Search for the cell housing the specified text and yield its (X, Y) center coordinate. 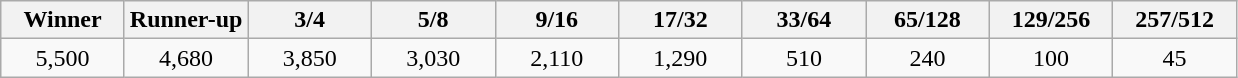
9/16 (557, 20)
3,030 (433, 58)
65/128 (928, 20)
1,290 (681, 58)
100 (1051, 58)
5/8 (433, 20)
Winner (63, 20)
33/64 (804, 20)
45 (1175, 58)
3/4 (310, 20)
129/256 (1051, 20)
Runner-up (186, 20)
240 (928, 58)
2,110 (557, 58)
3,850 (310, 58)
5,500 (63, 58)
17/32 (681, 20)
4,680 (186, 58)
510 (804, 58)
257/512 (1175, 20)
